From the cell containing the given text, extract its center point as (X, Y) coordinate. 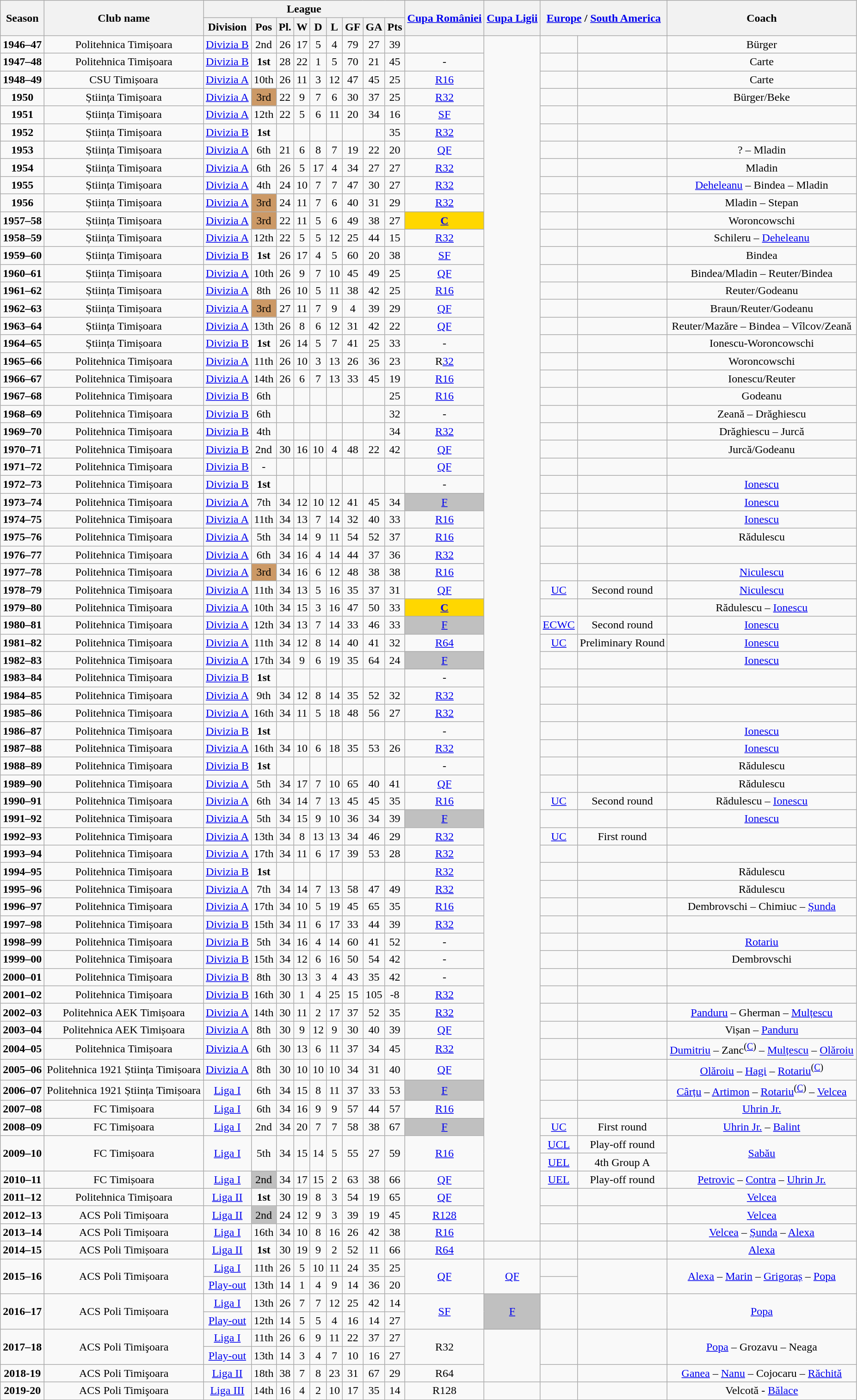
1978–79 (22, 590)
1985–86 (22, 713)
GA (374, 27)
Olăroiu – Hagi – Rotariu(C) (762, 1070)
1973–74 (22, 502)
2002–03 (22, 1012)
? – Mladin (762, 150)
2001–02 (22, 995)
Drăghiescu – Jurcă (762, 431)
1993–94 (22, 854)
2004–05 (22, 1049)
63 (353, 1179)
Jurcă/Godeanu (762, 449)
1986–87 (22, 731)
55 (353, 1153)
Mladin – Stepan (762, 203)
Velcotă - Bălace (762, 1391)
Popa – Grozavu – Neaga (762, 1347)
1990–91 (22, 801)
1960–61 (22, 273)
GF (353, 27)
59 (395, 1153)
Uhrin Jr. (762, 1109)
1977–78 (22, 572)
Velcea – Șunda – Alexa (762, 1233)
2010–11 (22, 1179)
56 (374, 713)
Pos (264, 27)
64 (374, 660)
1959–60 (22, 256)
1965–66 (22, 361)
79 (353, 44)
1975–76 (22, 537)
L (335, 27)
2005–06 (22, 1070)
Reuter/Mazăre – Bindea – Vîlcov/Zeană (762, 326)
2013–14 (22, 1233)
W (302, 27)
1981–82 (22, 643)
1968–69 (22, 414)
1974–75 (22, 520)
2012–13 (22, 1215)
1954 (22, 167)
1983–84 (22, 678)
2000–01 (22, 977)
1951 (22, 115)
Popa (762, 1312)
1970–71 (22, 449)
1991–92 (22, 819)
1988–89 (22, 766)
Ionescu-Woroncowschi (762, 344)
1956 (22, 203)
2016–17 (22, 1312)
Alexa (762, 1250)
Dumitriu – Zanc(C) – Mulțescu – Olăroiu (762, 1049)
1958–59 (22, 238)
1994–95 (22, 872)
1989–90 (22, 784)
2003–04 (22, 1030)
Dembrovschi (762, 959)
1964–65 (22, 344)
1992–93 (22, 836)
Ganea – Nanu – Cojocaru – Răchită (762, 1373)
2011–12 (22, 1197)
Schileru – Deheleanu (762, 238)
1962–63 (22, 308)
Panduru – Gherman – Mulțescu (762, 1012)
Pl. (285, 27)
1950 (22, 97)
2007–08 (22, 1109)
Bindea (762, 256)
1971–72 (22, 467)
1976–77 (22, 555)
UCL (559, 1144)
Rotariu (762, 942)
4th Group A (622, 1162)
1969–70 (22, 431)
Club name (124, 18)
Bürger (762, 44)
1955 (22, 185)
1998–99 (22, 942)
9th (264, 695)
1996–97 (22, 907)
Preliminary Round (622, 643)
Cârțu – Artimon – Rotariu(C) – Velcea (762, 1090)
Coach (762, 18)
1961–62 (22, 291)
1999–00 (22, 959)
Sabău (762, 1153)
Ionescu/Reuter (762, 379)
1984–85 (22, 695)
1982–83 (22, 660)
1947–48 (22, 62)
2019-20 (22, 1391)
2006–07 (22, 1090)
ECWC (559, 625)
Bindea/Mladin – Reuter/Bindea (762, 273)
1957–58 (22, 221)
Cupa României (444, 18)
1963–64 (22, 326)
D (318, 27)
1953 (22, 150)
Braun/Reuter/Godeanu (762, 308)
Deheleanu – Bindea – Mladin (762, 185)
18th (264, 1373)
1980–81 (22, 625)
2014–15 (22, 1250)
Mladin (762, 167)
2017–18 (22, 1347)
Zeană – Drăghiescu (762, 414)
1967–68 (22, 396)
Pts (395, 27)
1979–80 (22, 608)
1966–67 (22, 379)
70 (353, 62)
League (304, 9)
Europe / South America (604, 18)
Cupa Ligii (512, 18)
Bürger/Beke (762, 97)
Uhrin Jr. – Balint (762, 1127)
Petrovic – Contra – Uhrin Jr. (762, 1179)
Liga III (228, 1391)
Godeanu (762, 396)
Alexa – Marin – Grigoraș – Popa (762, 1277)
1948–49 (22, 80)
Dembrovschi – Chimiuc – Șunda (762, 907)
1972–73 (22, 484)
CSU Timișoara (124, 80)
1995–96 (22, 889)
Vișan – Panduru (762, 1030)
1952 (22, 132)
1946–47 (22, 44)
Season (22, 18)
Division (228, 27)
2009–10 (22, 1153)
1987–88 (22, 748)
43 (353, 977)
2015–16 (22, 1277)
1997–98 (22, 924)
-8 (395, 995)
2008–09 (22, 1127)
105 (374, 995)
Reuter/Godeanu (762, 291)
2018-19 (22, 1373)
